Locate the cell with the specified text and output its (x, y) center coordinate. 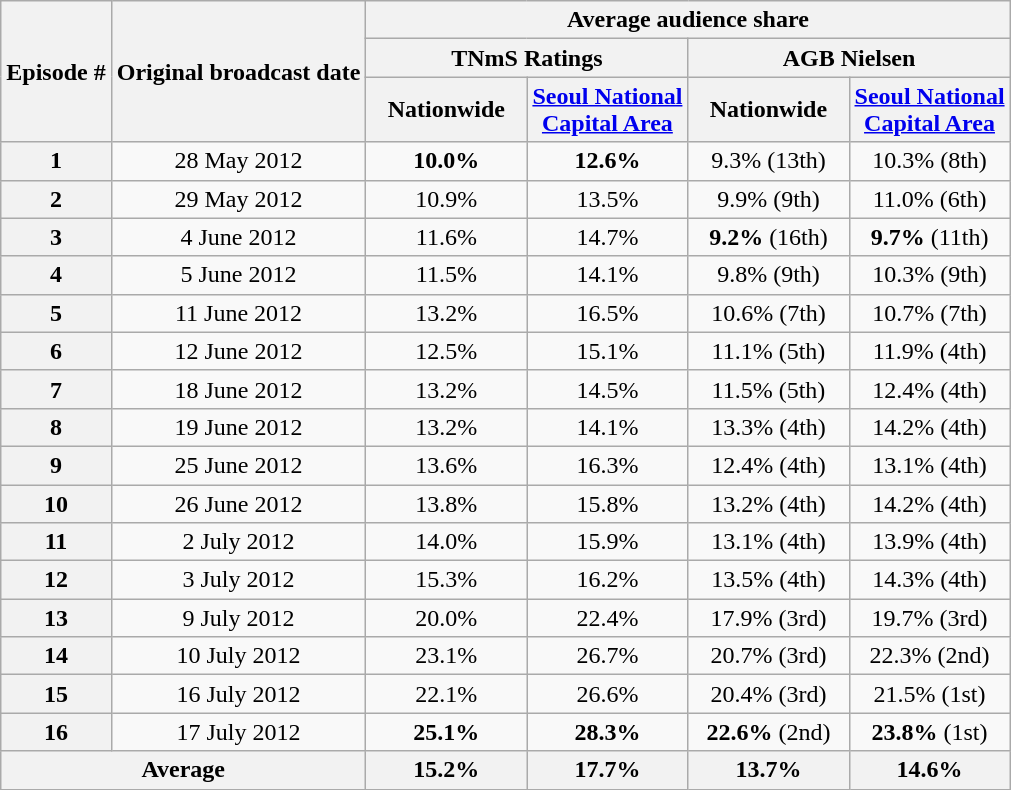
10.3% (9th) (930, 275)
11.9% (4th) (930, 351)
9.3% (13th) (768, 161)
13 (56, 618)
12 (56, 580)
14.6% (930, 770)
12 June 2012 (238, 351)
Average audience share (688, 20)
28.3% (608, 732)
11.1% (5th) (768, 351)
10 July 2012 (238, 656)
10.6% (7th) (768, 313)
8 (56, 427)
14.5% (608, 389)
20.7% (3rd) (768, 656)
26.6% (608, 694)
9.9% (9th) (768, 199)
22.3% (2nd) (930, 656)
9.2% (16th) (768, 237)
13.6% (446, 465)
10 (56, 503)
2 July 2012 (238, 542)
12.6% (608, 161)
14.3% (4th) (930, 580)
15.9% (608, 542)
10.0% (446, 161)
23.1% (446, 656)
16 (56, 732)
22.4% (608, 618)
16.3% (608, 465)
19.7% (3rd) (930, 618)
26.7% (608, 656)
17.9% (3rd) (768, 618)
11.5% (446, 275)
Average (184, 770)
20.4% (3rd) (768, 694)
11.6% (446, 237)
17.7% (608, 770)
9.8% (9th) (768, 275)
Episode # (56, 72)
13.2% (4th) (768, 503)
9 (56, 465)
7 (56, 389)
TNmS Ratings (527, 58)
1 (56, 161)
15.3% (446, 580)
13.3% (4th) (768, 427)
15.1% (608, 351)
10.3% (8th) (930, 161)
20.0% (446, 618)
29 May 2012 (238, 199)
13.7% (768, 770)
9 July 2012 (238, 618)
14.0% (446, 542)
AGB Nielsen (849, 58)
11 (56, 542)
16.5% (608, 313)
13.5% (4th) (768, 580)
3 (56, 237)
28 May 2012 (238, 161)
6 (56, 351)
4 (56, 275)
4 June 2012 (238, 237)
12.5% (446, 351)
10.7% (7th) (930, 313)
15.2% (446, 770)
11 June 2012 (238, 313)
15.8% (608, 503)
15 (56, 694)
10.9% (446, 199)
17 July 2012 (238, 732)
26 June 2012 (238, 503)
25.1% (446, 732)
3 July 2012 (238, 580)
5 (56, 313)
25 June 2012 (238, 465)
13.5% (608, 199)
16 July 2012 (238, 694)
14.7% (608, 237)
11.5% (5th) (768, 389)
14 (56, 656)
9.7% (11th) (930, 237)
13.8% (446, 503)
21.5% (1st) (930, 694)
11.0% (6th) (930, 199)
18 June 2012 (238, 389)
23.8% (1st) (930, 732)
5 June 2012 (238, 275)
Original broadcast date (238, 72)
22.1% (446, 694)
19 June 2012 (238, 427)
13.9% (4th) (930, 542)
2 (56, 199)
22.6% (2nd) (768, 732)
16.2% (608, 580)
